Pinpoint the cell where the given text exists, returning its [x, y] midpoint coordinate. 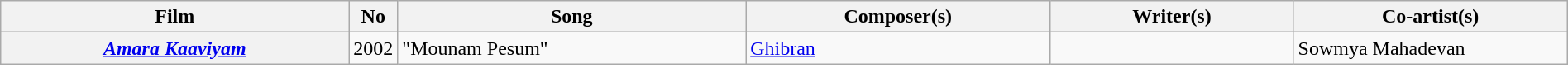
Composer(s) [898, 17]
Writer(s) [1172, 17]
2002 [374, 48]
No [374, 17]
Film [175, 17]
"Mounam Pesum" [572, 48]
Sowmya Mahadevan [1431, 48]
Amara Kaaviyam [175, 48]
Co-artist(s) [1431, 17]
Song [572, 17]
Ghibran [898, 48]
